Return [x, y] of the center of cell containing provided text 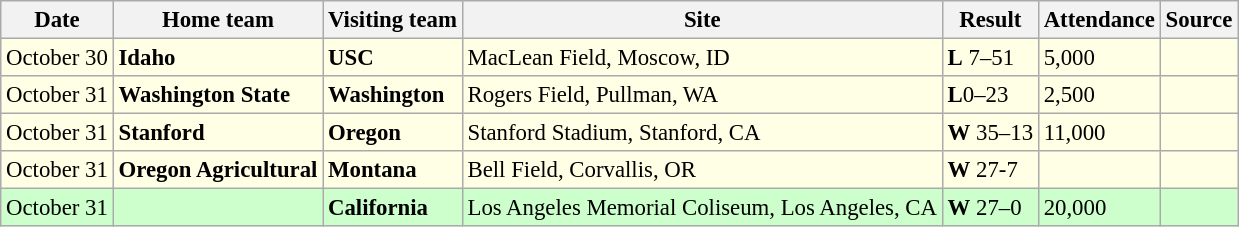
Home team [218, 20]
2,500 [1099, 95]
Site [702, 20]
Washington State [218, 95]
L 7–51 [990, 58]
Oregon [392, 133]
Source [1198, 20]
MacLean Field, Moscow, ID [702, 58]
W 35–13 [990, 133]
5,000 [1099, 58]
20,000 [1099, 208]
Stanford Stadium, Stanford, CA [702, 133]
Idaho [218, 58]
October 30 [57, 58]
Bell Field, Corvallis, OR [702, 170]
W 27–0 [990, 208]
USC [392, 58]
Los Angeles Memorial Coliseum, Los Angeles, CA [702, 208]
California [392, 208]
Montana [392, 170]
Result [990, 20]
Washington [392, 95]
W 27-7 [990, 170]
Date [57, 20]
Visiting team [392, 20]
Oregon Agricultural [218, 170]
Rogers Field, Pullman, WA [702, 95]
Stanford [218, 133]
Attendance [1099, 20]
11,000 [1099, 133]
L0–23 [990, 95]
